Capture the cell that displays the provided text and extract its (X, Y) central coordinate. 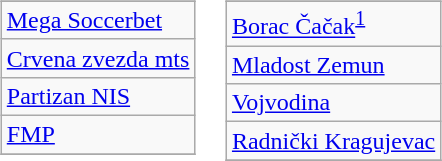
Crvena zvezda mts (98, 58)
Radnički Kragujevac (333, 141)
Vojvodina (333, 103)
Mega Soccerbet (98, 20)
Borac Čačak1 (333, 24)
FMP (98, 134)
Partizan NIS (98, 96)
Mladost Zemun (333, 65)
